From the cell containing the given text, extract its center point as (x, y) coordinate. 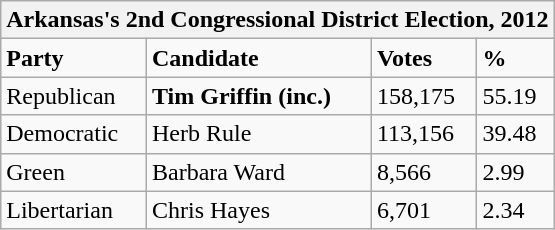
Herb Rule (258, 134)
Democratic (74, 134)
Arkansas's 2nd Congressional District Election, 2012 (278, 20)
Barbara Ward (258, 172)
Candidate (258, 58)
% (516, 58)
8,566 (424, 172)
Green (74, 172)
Libertarian (74, 210)
39.48 (516, 134)
Chris Hayes (258, 210)
2.99 (516, 172)
Tim Griffin (inc.) (258, 96)
Party (74, 58)
158,175 (424, 96)
6,701 (424, 210)
55.19 (516, 96)
2.34 (516, 210)
Votes (424, 58)
113,156 (424, 134)
Republican (74, 96)
